Locate the cell with the specified text and output its (x, y) center coordinate. 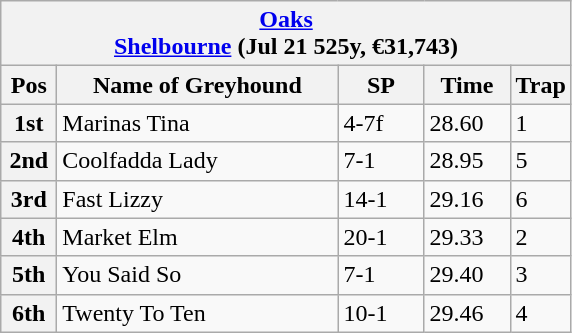
Oaks Shelbourne (Jul 21 525y, €31,743) (286, 34)
1 (540, 123)
1st (29, 123)
5th (29, 275)
5 (540, 161)
2nd (29, 161)
Market Elm (198, 237)
29.16 (467, 199)
10-1 (381, 313)
2 (540, 237)
29.40 (467, 275)
Pos (29, 85)
4 (540, 313)
Name of Greyhound (198, 85)
Twenty To Ten (198, 313)
6 (540, 199)
Fast Lizzy (198, 199)
You Said So (198, 275)
Time (467, 85)
4-7f (381, 123)
SP (381, 85)
29.46 (467, 313)
3 (540, 275)
6th (29, 313)
20-1 (381, 237)
29.33 (467, 237)
4th (29, 237)
28.60 (467, 123)
Coolfadda Lady (198, 161)
28.95 (467, 161)
Marinas Tina (198, 123)
3rd (29, 199)
14-1 (381, 199)
Trap (540, 85)
